Scan for the cell matching the given text and deliver its (x, y) coordinate at center. 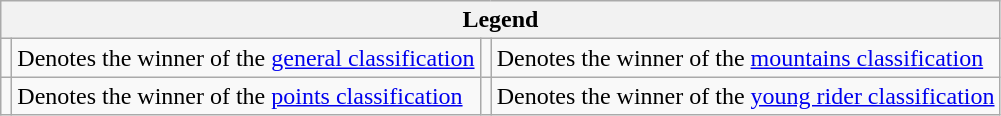
Denotes the winner of the mountains classification (746, 58)
Legend (500, 20)
Denotes the winner of the young rider classification (746, 96)
Denotes the winner of the general classification (246, 58)
Denotes the winner of the points classification (246, 96)
